Capture the cell that displays the provided text and extract its (X, Y) central coordinate. 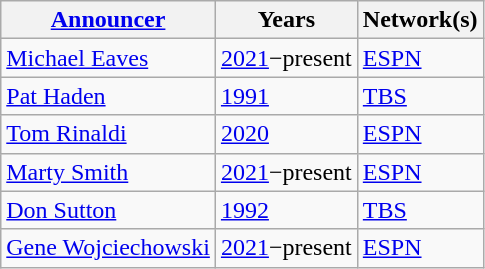
1992 (286, 210)
Announcer (108, 20)
Tom Rinaldi (108, 134)
Pat Haden (108, 96)
1991 (286, 96)
Gene Wojciechowski (108, 248)
2020 (286, 134)
Marty Smith (108, 172)
Don Sutton (108, 210)
Network(s) (420, 20)
Years (286, 20)
Michael Eaves (108, 58)
